Locate the cell with the specified text and output its (X, Y) center coordinate. 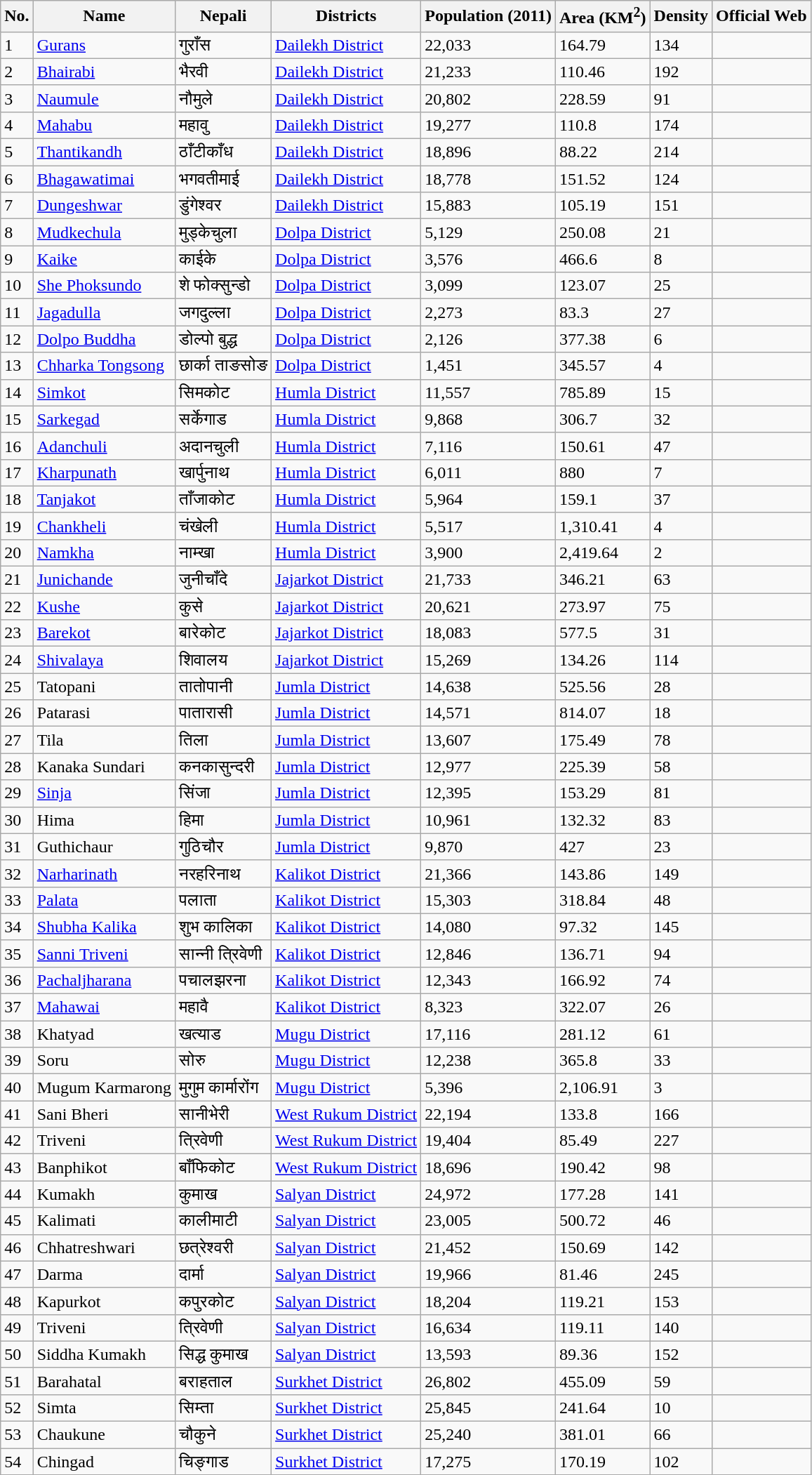
शुभ कालिका (223, 927)
1 (17, 45)
शिवालय (223, 660)
Chharka Tongsong (104, 366)
21,733 (488, 580)
306.7 (602, 419)
35 (17, 953)
Mahabu (104, 125)
Sarkegad (104, 419)
5,964 (488, 499)
377.38 (602, 339)
खत्याड (223, 1034)
बारेकोट (223, 633)
जुनीचाँदे (223, 580)
228.59 (602, 98)
41 (17, 1114)
24 (17, 660)
365.8 (602, 1061)
No. (17, 17)
177.28 (602, 1194)
175.49 (602, 740)
30 (17, 820)
Adanchuli (104, 446)
143.86 (602, 873)
बाँफिकोट (223, 1168)
Sani Bheri (104, 1114)
13,607 (488, 740)
गुठिचौर (223, 847)
39 (17, 1061)
Simta (104, 1408)
85.49 (602, 1141)
Siddha Kumakh (104, 1354)
महावु (223, 125)
83.3 (602, 312)
नौमुले (223, 98)
Kanaka Sundari (104, 767)
61 (681, 1034)
119.21 (602, 1301)
500.72 (602, 1221)
चंखेली (223, 526)
ठाँटीकाँध (223, 152)
Dolpo Buddha (104, 339)
11 (17, 312)
174 (681, 125)
जगदुल्ला (223, 312)
105.19 (602, 206)
तिला (223, 740)
152 (681, 1354)
भैरवी (223, 72)
133.8 (602, 1114)
110.46 (602, 72)
बराहताल (223, 1381)
13 (17, 366)
9,870 (488, 847)
427 (602, 847)
50 (17, 1354)
9 (17, 259)
Narharinath (104, 873)
59 (681, 1381)
2,419.64 (602, 553)
13,593 (488, 1354)
2,126 (488, 339)
कपुरकोट (223, 1301)
Chingad (104, 1462)
214 (681, 152)
241.64 (602, 1408)
अदानचुली (223, 446)
18,696 (488, 1168)
20,621 (488, 607)
Banphikot (104, 1168)
66 (681, 1435)
Area (KM2) (602, 17)
Barahatal (104, 1381)
चौकुने (223, 1435)
पचालझरना (223, 980)
110.8 (602, 125)
94 (681, 953)
250.08 (602, 232)
भगवतीमाई (223, 179)
22,033 (488, 45)
Khatyad (104, 1034)
18,778 (488, 179)
119.11 (602, 1328)
29 (17, 793)
17,275 (488, 1462)
12,846 (488, 953)
38 (17, 1034)
21,366 (488, 873)
102 (681, 1462)
3,576 (488, 259)
17 (17, 472)
814.07 (602, 713)
सानीभेरी (223, 1114)
8,323 (488, 1007)
20 (17, 553)
83 (681, 820)
Hima (104, 820)
21,452 (488, 1248)
5,129 (488, 232)
Soru (104, 1061)
24,972 (488, 1194)
52 (17, 1408)
पातारासी (223, 713)
525.56 (602, 687)
Patarasi (104, 713)
Junichande (104, 580)
150.61 (602, 446)
11,557 (488, 392)
Namkha (104, 553)
49 (17, 1328)
सिंजा (223, 793)
Districts (347, 17)
12,395 (488, 793)
98 (681, 1168)
Bhairabi (104, 72)
455.09 (602, 1381)
466.6 (602, 259)
Shivalaya (104, 660)
12,238 (488, 1061)
63 (681, 580)
18,083 (488, 633)
140 (681, 1328)
2,106.91 (602, 1087)
26,802 (488, 1381)
19 (17, 526)
141 (681, 1194)
शे फोक्सुन्डो (223, 286)
काईके (223, 259)
51 (17, 1381)
15,303 (488, 900)
Sanni Triveni (104, 953)
18,204 (488, 1301)
114 (681, 660)
मुड्केचुला (223, 232)
3,099 (488, 286)
5,396 (488, 1087)
16,634 (488, 1328)
22 (17, 607)
164.79 (602, 45)
10,961 (488, 820)
25,240 (488, 1435)
1,310.41 (602, 526)
3,900 (488, 553)
Chankheli (104, 526)
सान्नी त्रिवेणी (223, 953)
Guthichaur (104, 847)
43 (17, 1168)
21,233 (488, 72)
880 (602, 472)
18,896 (488, 152)
25,845 (488, 1408)
346.21 (602, 580)
डोल्पो बुद्ध (223, 339)
19,404 (488, 1141)
74 (681, 980)
हिमा (223, 820)
6,011 (488, 472)
577.5 (602, 633)
She Phoksundo (104, 286)
गुराँस (223, 45)
15,269 (488, 660)
151.52 (602, 179)
124 (681, 179)
14 (17, 392)
150.69 (602, 1248)
88.22 (602, 152)
Tatopani (104, 687)
Chhatreshwari (104, 1248)
170.19 (602, 1462)
Sinja (104, 793)
Dungeshwar (104, 206)
151 (681, 206)
महावै (223, 1007)
53 (17, 1435)
Jagadulla (104, 312)
136.71 (602, 953)
सिद्ध कुमाख (223, 1354)
134 (681, 45)
81.46 (602, 1274)
डुंगेश्वर (223, 206)
Simkot (104, 392)
75 (681, 607)
54 (17, 1462)
पलाता (223, 900)
22,194 (488, 1114)
58 (681, 767)
Shubha Kalika (104, 927)
36 (17, 980)
7,116 (488, 446)
छार्का ताङसोङ (223, 366)
785.89 (602, 392)
Kalimati (104, 1221)
1,451 (488, 366)
34 (17, 927)
23,005 (488, 1221)
दार्मा (223, 1274)
कुसे (223, 607)
225.39 (602, 767)
नाम्खा (223, 553)
5 (17, 152)
89.36 (602, 1354)
Kaike (104, 259)
9,868 (488, 419)
ताँजाकोट (223, 499)
318.84 (602, 900)
273.97 (602, 607)
281.12 (602, 1034)
Mudkechula (104, 232)
45 (17, 1221)
Darma (104, 1274)
Gurans (104, 45)
Kapurkot (104, 1301)
17,116 (488, 1034)
Mahawai (104, 1007)
345.57 (602, 366)
134.26 (602, 660)
सिम्ता (223, 1408)
190.42 (602, 1168)
192 (681, 72)
Kumakh (104, 1194)
Barekot (104, 633)
खार्पुनाथ (223, 472)
153.29 (602, 793)
Density (681, 17)
153 (681, 1301)
कालीमाटी (223, 1221)
नरहरिनाथ (223, 873)
245 (681, 1274)
91 (681, 98)
14,638 (488, 687)
Tila (104, 740)
15,883 (488, 206)
कनकासुन्दरी (223, 767)
42 (17, 1141)
166 (681, 1114)
14,080 (488, 927)
मुगुम कार्मारोंग (223, 1087)
40 (17, 1087)
चिङ्गाड (223, 1462)
तातोपानी (223, 687)
227 (681, 1141)
12,343 (488, 980)
Mugum Karmarong (104, 1087)
322.07 (602, 1007)
Bhagawatimai (104, 179)
97.32 (602, 927)
Thantikandh (104, 152)
20,802 (488, 98)
381.01 (602, 1435)
Naumule (104, 98)
Palata (104, 900)
Pachaljharana (104, 980)
Chaukune (104, 1435)
Population (2011) (488, 17)
16 (17, 446)
145 (681, 927)
छत्रेश्वरी (223, 1248)
सर्केगाड (223, 419)
123.07 (602, 286)
12,977 (488, 767)
44 (17, 1194)
132.32 (602, 820)
81 (681, 793)
Official Web (761, 17)
159.1 (602, 499)
149 (681, 873)
19,966 (488, 1274)
5,517 (488, 526)
Kushe (104, 607)
2,273 (488, 312)
78 (681, 740)
सिमकोट (223, 392)
12 (17, 339)
सोरु (223, 1061)
19,277 (488, 125)
142 (681, 1248)
Tanjakot (104, 499)
Name (104, 17)
166.92 (602, 980)
Nepali (223, 17)
Kharpunath (104, 472)
14,571 (488, 713)
कुमाख (223, 1194)
